For the text-containing cell, return its midpoint in (x, y) coordinate format. 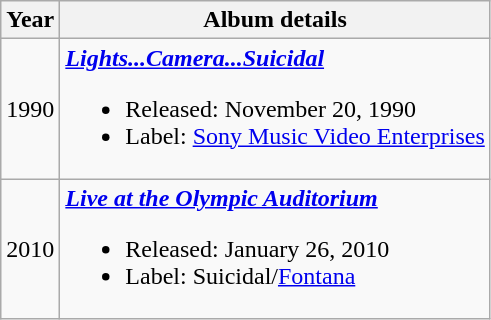
Album details (275, 20)
Year (30, 20)
1990 (30, 109)
Lights...Camera...SuicidalReleased: November 20, 1990Label: Sony Music Video Enterprises (275, 109)
2010 (30, 249)
Live at the Olympic AuditoriumReleased: January 26, 2010Label: Suicidal/Fontana (275, 249)
